Search for the cell housing the specified text and yield its (X, Y) center coordinate. 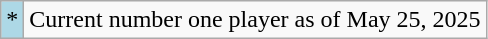
Current number one player as of May 25, 2025 (255, 20)
* (12, 20)
